Locate the cell with the specified text and output its (X, Y) center coordinate. 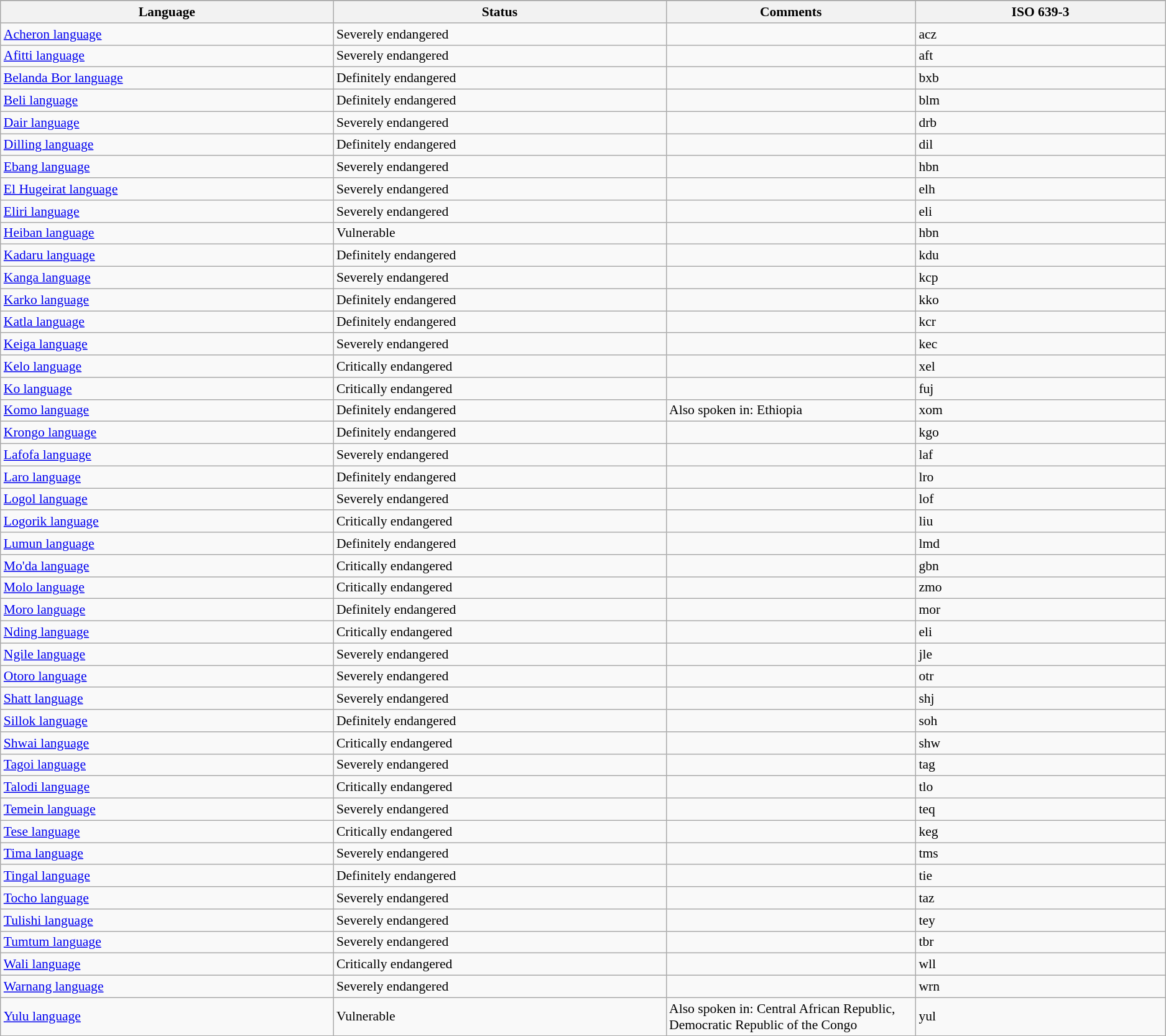
lmd (1040, 543)
Heiban language (167, 233)
kcr (1040, 322)
tag (1040, 765)
soh (1040, 721)
aft (1040, 56)
Afitti language (167, 56)
kko (1040, 300)
gbn (1040, 566)
xom (1040, 410)
kdu (1040, 256)
tlo (1040, 787)
Beli language (167, 101)
Kanga language (167, 278)
Tima language (167, 854)
Dilling language (167, 145)
Karko language (167, 300)
tbr (1040, 942)
Talodi language (167, 787)
Eliri language (167, 211)
Krongo language (167, 433)
Kadaru language (167, 256)
kcp (1040, 278)
kgo (1040, 433)
xel (1040, 366)
lof (1040, 499)
Tumtum language (167, 942)
Laro language (167, 477)
Lumun language (167, 543)
dil (1040, 145)
Also spoken in: Ethiopia (791, 410)
Katla language (167, 322)
Wali language (167, 964)
Logol language (167, 499)
teq (1040, 810)
Molo language (167, 588)
tie (1040, 876)
elh (1040, 189)
jle (1040, 654)
wrn (1040, 987)
blm (1040, 101)
El Hugeirat language (167, 189)
Acheron language (167, 34)
yul (1040, 1016)
Keiga language (167, 345)
Ngile language (167, 654)
Kelo language (167, 366)
Nding language (167, 632)
keg (1040, 831)
Tulishi language (167, 920)
Warnang language (167, 987)
drb (1040, 123)
acz (1040, 34)
Logorik language (167, 522)
Temein language (167, 810)
Tagoi language (167, 765)
shj (1040, 699)
Tingal language (167, 876)
otr (1040, 677)
Komo language (167, 410)
laf (1040, 455)
Moro language (167, 610)
Tese language (167, 831)
liu (1040, 522)
Sillok language (167, 721)
Language (167, 12)
Lafofa language (167, 455)
Shwai language (167, 743)
shw (1040, 743)
tms (1040, 854)
Ebang language (167, 167)
taz (1040, 898)
Otoro language (167, 677)
tey (1040, 920)
lro (1040, 477)
Tocho language (167, 898)
mor (1040, 610)
Dair language (167, 123)
kec (1040, 345)
Also spoken in: Central African Republic, Democratic Republic of the Congo (791, 1016)
Ko language (167, 389)
Status (500, 12)
ISO 639-3 (1040, 12)
Mo'da language (167, 566)
bxb (1040, 78)
fuj (1040, 389)
Yulu language (167, 1016)
zmo (1040, 588)
Shatt language (167, 699)
Comments (791, 12)
Belanda Bor language (167, 78)
wll (1040, 964)
